Return (X, Y) of the center of cell containing provided text 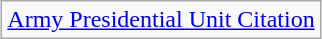
Army Presidential Unit Citation (161, 20)
